Identify which cell holds the provided text, then report its [X, Y] central coordinate. 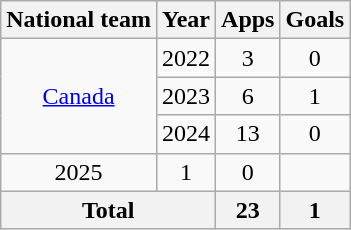
13 [248, 134]
2022 [186, 58]
Total [108, 210]
3 [248, 58]
Goals [315, 20]
2025 [79, 172]
Apps [248, 20]
Canada [79, 96]
2023 [186, 96]
6 [248, 96]
23 [248, 210]
National team [79, 20]
2024 [186, 134]
Year [186, 20]
